Scan for the cell matching the given text and deliver its (X, Y) coordinate at center. 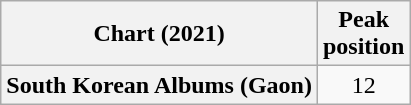
Chart (2021) (160, 34)
South Korean Albums (Gaon) (160, 85)
12 (363, 85)
Peakposition (363, 34)
